Return [X, Y] of the center of cell containing provided text 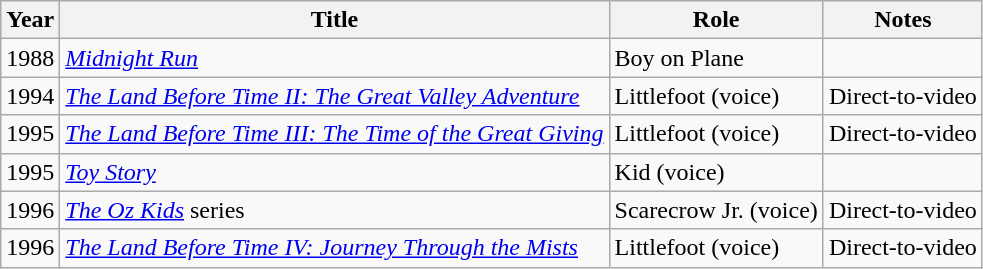
The Land Before Time IV: Journey Through the Mists [334, 248]
Midnight Run [334, 58]
1994 [30, 96]
1988 [30, 58]
The Land Before Time II: The Great Valley Adventure [334, 96]
Role [716, 20]
The Land Before Time III: The Time of the Great Giving [334, 134]
Toy Story [334, 172]
Scarecrow Jr. (voice) [716, 210]
Boy on Plane [716, 58]
Kid (voice) [716, 172]
Notes [902, 20]
The Oz Kids series [334, 210]
Title [334, 20]
Year [30, 20]
